For the text-containing cell, return its midpoint in [x, y] coordinate format. 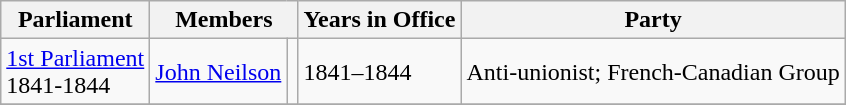
Party [653, 20]
John Neilson [218, 72]
Anti-unionist; French-Canadian Group [653, 72]
Members [224, 20]
Years in Office [380, 20]
Parliament [76, 20]
1841–1844 [380, 72]
1st Parliament1841-1844 [76, 72]
